Provide the (X, Y) coordinate of the cell's center where the given text is located.  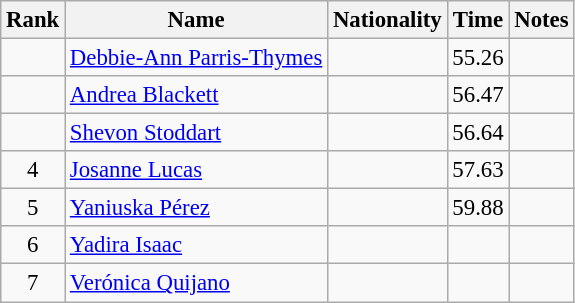
Josanne Lucas (196, 170)
Rank (33, 20)
Verónica Quijano (196, 283)
Andrea Blackett (196, 95)
4 (33, 170)
56.64 (478, 133)
Yaniuska Pérez (196, 208)
Nationality (388, 20)
56.47 (478, 95)
7 (33, 283)
59.88 (478, 208)
Yadira Isaac (196, 245)
6 (33, 245)
Shevon Stoddart (196, 133)
Name (196, 20)
Notes (542, 20)
55.26 (478, 58)
Debbie-Ann Parris-Thymes (196, 58)
57.63 (478, 170)
Time (478, 20)
5 (33, 208)
